Capture the cell that displays the provided text and extract its (x, y) central coordinate. 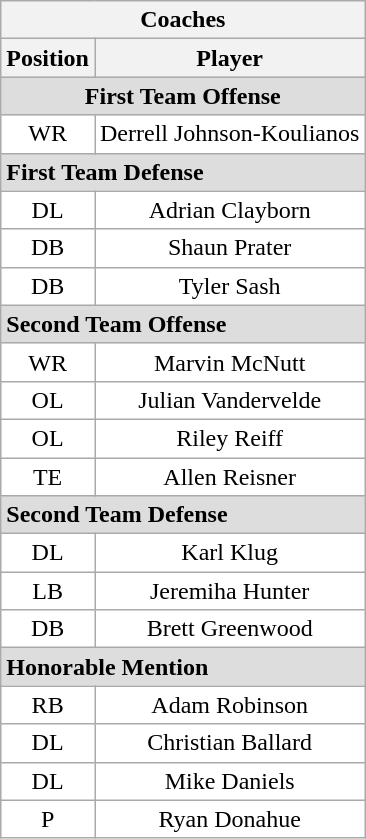
LB (48, 591)
Second Team Defense (183, 515)
RB (48, 705)
Christian Ballard (229, 743)
Allen Reisner (229, 477)
Julian Vandervelde (229, 400)
Brett Greenwood (229, 629)
Riley Reiff (229, 438)
Ryan Donahue (229, 819)
TE (48, 477)
Adrian Clayborn (229, 210)
Tyler Sash (229, 286)
Honorable Mention (183, 667)
Mike Daniels (229, 781)
Player (229, 58)
Marvin McNutt (229, 362)
Adam Robinson (229, 705)
First Team Defense (183, 172)
Derrell Johnson-Koulianos (229, 134)
P (48, 819)
Jeremiha Hunter (229, 591)
Second Team Offense (183, 324)
Position (48, 58)
Shaun Prater (229, 248)
First Team Offense (183, 96)
Coaches (183, 20)
Karl Klug (229, 553)
